Pinpoint the cell where the given text exists, returning its (X, Y) midpoint coordinate. 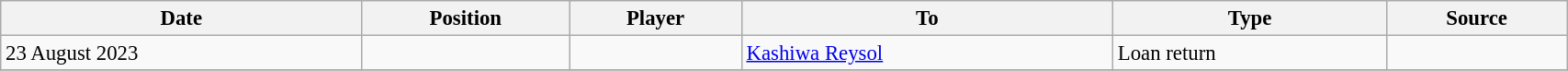
Kashiwa Reysol (927, 53)
Source (1477, 18)
To (927, 18)
Date (182, 18)
23 August 2023 (182, 53)
Type (1249, 18)
Position (466, 18)
Loan return (1249, 53)
Player (656, 18)
